Provide the (X, Y) coordinate of the cell's center where the given text is located.  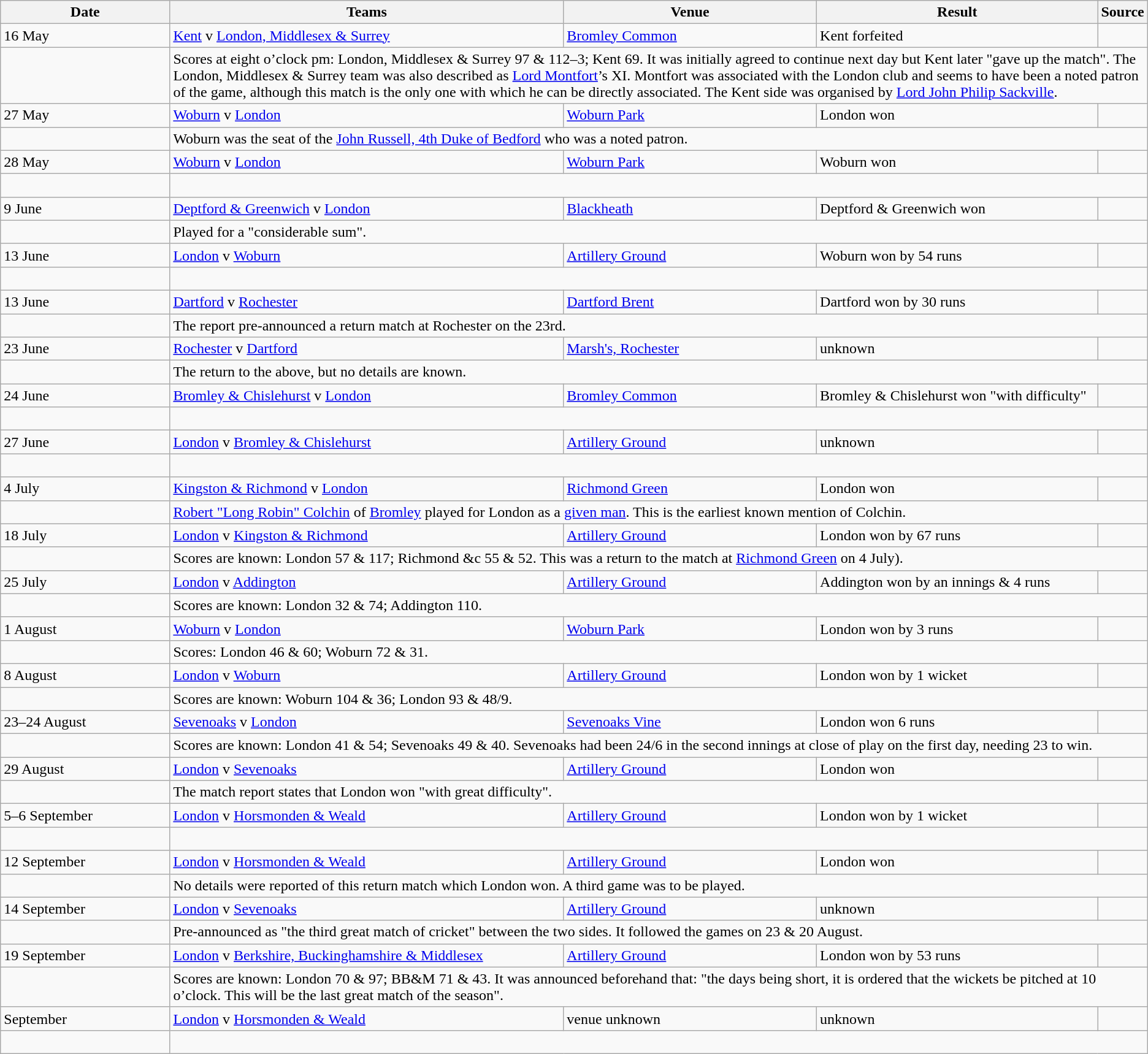
Sevenoaks v London (367, 722)
14 September (85, 909)
4 July (85, 489)
9 June (85, 208)
Marsh's, Rochester (691, 349)
The return to the above, but no details are known. (659, 372)
12 September (85, 862)
Deptford & Greenwich won (957, 208)
Result (957, 12)
16 May (85, 36)
Dartford Brent (691, 302)
Dartford v Rochester (367, 302)
27 June (85, 442)
venue unknown (691, 1018)
Blackheath (691, 208)
Robert "Long Robin" Colchin of Bromley played for London as a given man. This is the earliest known mention of Colchin. (659, 512)
London won by 53 runs (957, 955)
Source (1122, 12)
28 May (85, 162)
London won by 67 runs (957, 535)
23 June (85, 349)
London v Kingston & Richmond (367, 535)
Bromley & Chislehurst won "with difficulty" (957, 395)
Deptford & Greenwich v London (367, 208)
London v Berkshire, Buckinghamshire & Middlesex (367, 955)
5–6 September (85, 815)
19 September (85, 955)
Scores: London 46 & 60; Woburn 72 & 31. (659, 652)
London v Addington (367, 582)
Date (85, 12)
Kent forfeited (957, 36)
Addington won by an innings & 4 runs (957, 582)
Sevenoaks Vine (691, 722)
Pre-announced as "the third great match of cricket" between the two sides. It followed the games on 23 & 20 August. (659, 932)
Scores are known: London 32 & 74; Addington 110. (659, 605)
Woburn won by 54 runs (957, 255)
Woburn won (957, 162)
The match report states that London won "with great difficulty". (659, 792)
Bromley & Chislehurst v London (367, 395)
No details were reported of this return match which London won. A third game was to be played. (659, 885)
Kent v London, Middlesex & Surrey (367, 36)
Venue (691, 12)
Woburn was the seat of the John Russell, 4th Duke of Bedford who was a noted patron. (659, 139)
Scores are known: London 57 & 117; Richmond &c 55 & 52. This was a return to the match at Richmond Green on 4 July). (659, 559)
London v Bromley & Chislehurst (367, 442)
Teams (367, 12)
1 August (85, 628)
Scores are known: Woburn 104 & 36; London 93 & 48/9. (659, 698)
27 May (85, 115)
Richmond Green (691, 489)
24 June (85, 395)
Played for a "considerable sum". (659, 232)
September (85, 1018)
8 August (85, 675)
Rochester v Dartford (367, 349)
29 August (85, 769)
London won by 3 runs (957, 628)
Kingston & Richmond v London (367, 489)
London won 6 runs (957, 722)
18 July (85, 535)
The report pre-announced a return match at Rochester on the 23rd. (659, 326)
Dartford won by 30 runs (957, 302)
25 July (85, 582)
23–24 August (85, 722)
